Identify which cell holds the provided text, then report its [x, y] central coordinate. 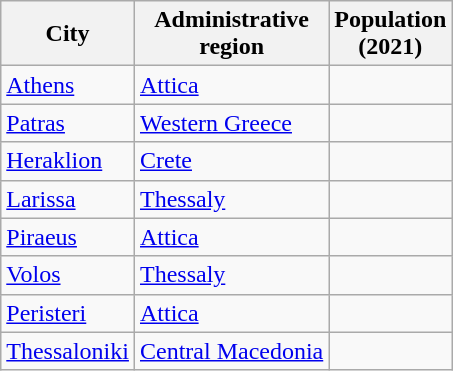
Piraeus [68, 237]
Administrativeregion [231, 34]
Larissa [68, 199]
Western Greece [231, 123]
Thessaloniki [68, 351]
Crete [231, 161]
Patras [68, 123]
Population(2021) [390, 34]
Peristeri [68, 313]
Volos [68, 275]
Athens [68, 85]
Central Macedonia [231, 351]
Heraklion [68, 161]
City [68, 34]
